Detect which cell encompasses the target text, then output its [x, y] center coordinate. 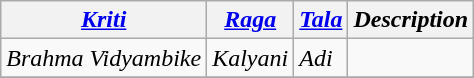
Adi [321, 58]
Tala [321, 20]
Kalyani [250, 58]
Brahma Vidyambike [104, 58]
Kriti [104, 20]
Description [411, 20]
Raga [250, 20]
